From the cell containing the given text, extract its center point as [x, y] coordinate. 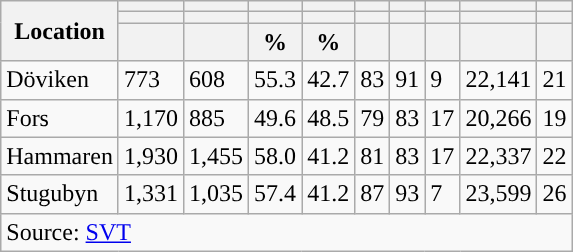
23,599 [498, 194]
81 [372, 156]
1,930 [150, 156]
Stugubyn [60, 194]
Source: SVT [286, 232]
22 [554, 156]
1,455 [216, 156]
1,170 [150, 118]
49.6 [276, 118]
9 [442, 80]
20,266 [498, 118]
91 [408, 80]
Fors [60, 118]
7 [442, 194]
1,331 [150, 194]
55.3 [276, 80]
58.0 [276, 156]
1,035 [216, 194]
885 [216, 118]
48.5 [328, 118]
57.4 [276, 194]
Hammaren [60, 156]
42.7 [328, 80]
Döviken [60, 80]
22,337 [498, 156]
608 [216, 80]
79 [372, 118]
773 [150, 80]
22,141 [498, 80]
26 [554, 194]
21 [554, 80]
87 [372, 194]
19 [554, 118]
Location [60, 31]
93 [408, 194]
